Pinpoint the cell where the given text exists, returning its (X, Y) midpoint coordinate. 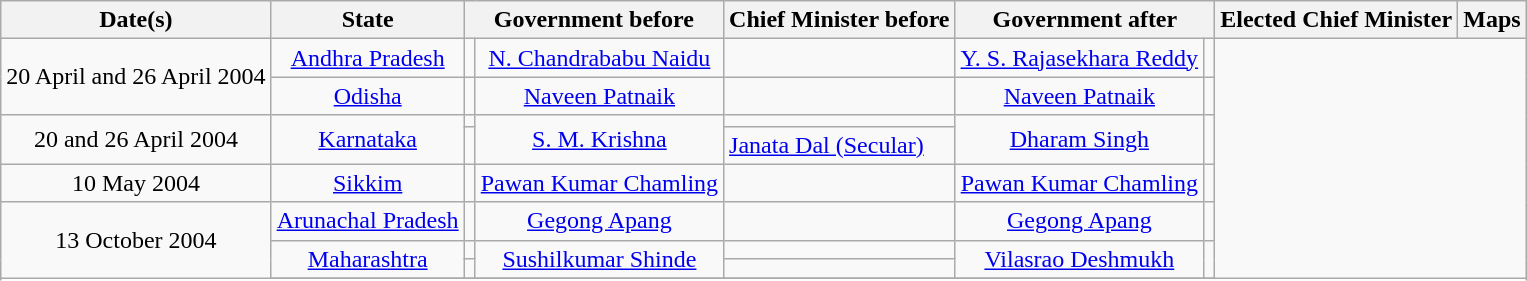
State (368, 20)
Elected Chief Minister (1336, 20)
N. Chandrababu Naidu (599, 58)
Y. S. Rajasekhara Reddy (1080, 58)
Janata Dal (Secular) (840, 145)
Vilasrao Deshmukh (1080, 259)
Date(s) (136, 20)
Odisha (368, 96)
20 and 26 April 2004 (136, 140)
13 October 2004 (136, 240)
20 April and 26 April 2004 (136, 77)
Sushilkumar Shinde (599, 259)
S. M. Krishna (599, 140)
Dharam Singh (1080, 140)
Sikkim (368, 183)
10 May 2004 (136, 183)
Karnataka (368, 140)
Arunachal Pradesh (368, 221)
Chief Minister before (840, 20)
Government before (594, 20)
Government after (1085, 20)
Maps (1492, 20)
Maharashtra (368, 259)
Andhra Pradesh (368, 58)
